Identify which cell holds the provided text, then report its [X, Y] central coordinate. 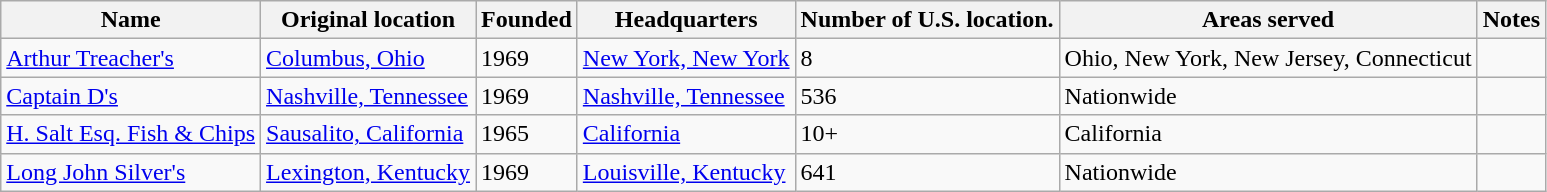
H. Salt Esq. Fish & Chips [131, 134]
Louisville, Kentucky [686, 172]
Lexington, Kentucky [368, 172]
641 [927, 172]
Notes [1511, 20]
Captain D's [131, 96]
Long John Silver's [131, 172]
Number of U.S. location. [927, 20]
1965 [527, 134]
8 [927, 58]
Ohio, New York, New Jersey, Connecticut [1268, 58]
Sausalito, California [368, 134]
New York, New York [686, 58]
Areas served [1268, 20]
Name [131, 20]
Founded [527, 20]
536 [927, 96]
Arthur Treacher's [131, 58]
Original location [368, 20]
Headquarters [686, 20]
Columbus, Ohio [368, 58]
10+ [927, 134]
